Determine the [X, Y] coordinate at the center of the cell enclosing the given text.  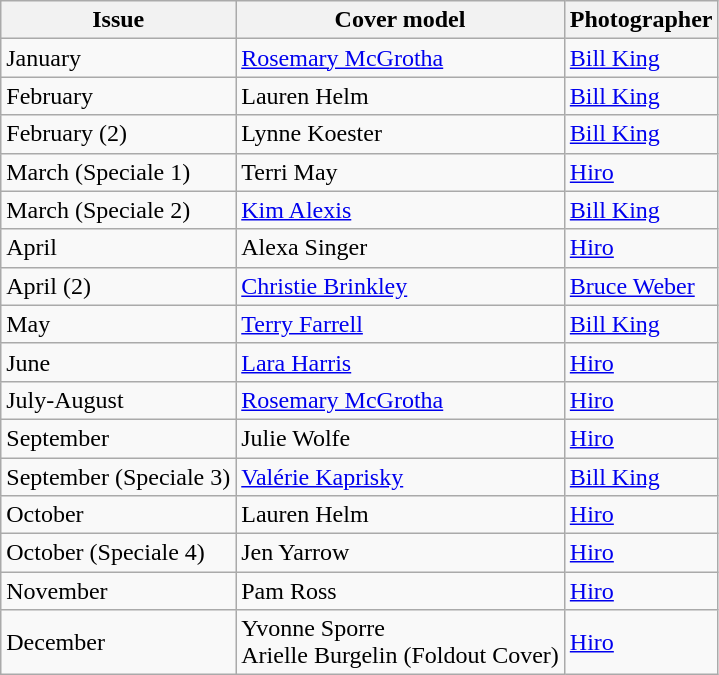
Issue [118, 20]
April (2) [118, 286]
Kim Alexis [400, 210]
April [118, 248]
Cover model [400, 20]
November [118, 591]
Pam Ross [400, 591]
July-August [118, 400]
March (Speciale 2) [118, 210]
Alexa Singer [400, 248]
Photographer [641, 20]
Terry Farrell [400, 324]
Yvonne SporreArielle Burgelin (Foldout Cover) [400, 642]
October (Speciale 4) [118, 553]
Valérie Kaprisky [400, 477]
September [118, 438]
December [118, 642]
Julie Wolfe [400, 438]
Christie Brinkley [400, 286]
Jen Yarrow [400, 553]
September (Speciale 3) [118, 477]
May [118, 324]
January [118, 58]
February [118, 96]
March (Speciale 1) [118, 172]
Lynne Koester [400, 134]
October [118, 515]
Bruce Weber [641, 286]
February (2) [118, 134]
Terri May [400, 172]
June [118, 362]
Lara Harris [400, 362]
